Identify which cell holds the provided text, then report its (X, Y) central coordinate. 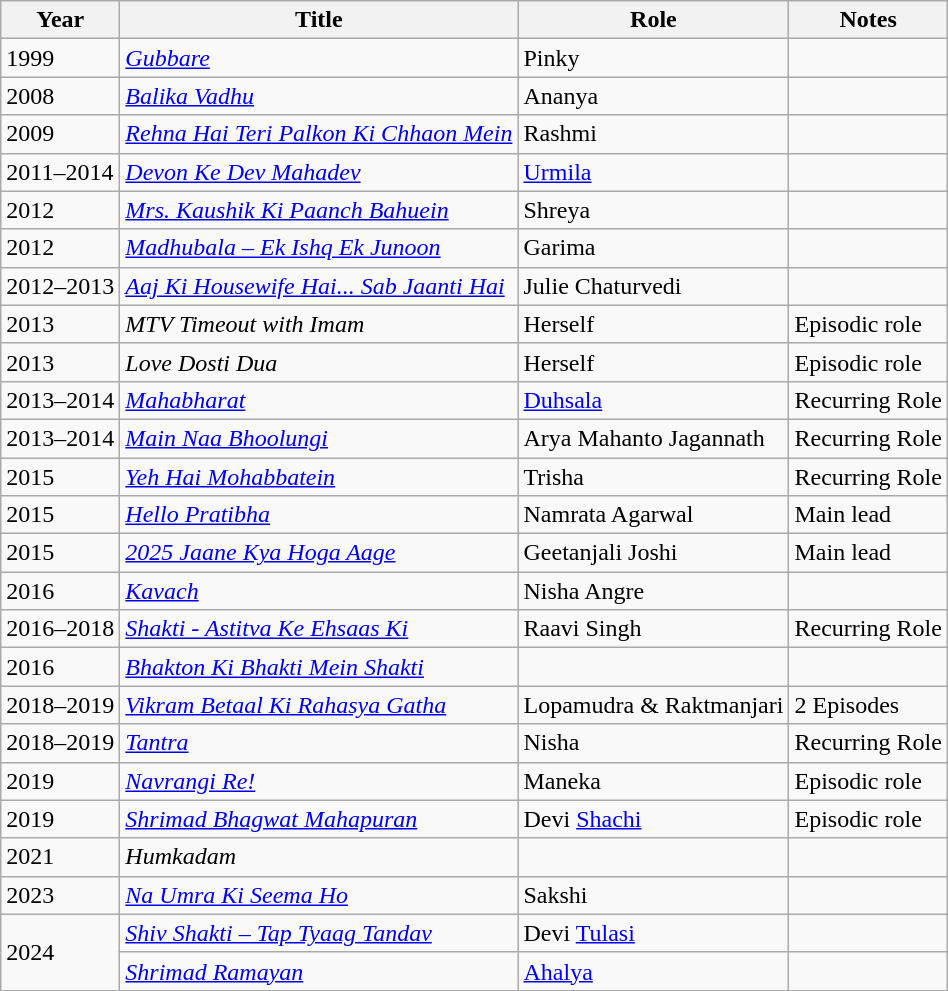
Arya Mahanto Jagannath (654, 438)
Maneka (654, 781)
Nisha (654, 743)
Julie Chaturvedi (654, 286)
Title (319, 20)
Humkadam (319, 857)
Raavi Singh (654, 629)
2024 (60, 952)
Gubbare (319, 58)
Devi Tulasi (654, 933)
Shrimad Ramayan (319, 971)
Rashmi (654, 134)
Rehna Hai Teri Palkon Ki Chhaon Mein (319, 134)
Balika Vadhu (319, 96)
Na Umra Ki Seema Ho (319, 895)
Notes (868, 20)
Tantra (319, 743)
Urmila (654, 172)
Mahabharat (319, 400)
Aaj Ki Housewife Hai... Sab Jaanti Hai (319, 286)
Hello Pratibha (319, 515)
MTV Timeout with Imam (319, 324)
Yeh Hai Mohabbatein (319, 477)
Devon Ke Dev Mahadev (319, 172)
Ahalya (654, 971)
2016–2018 (60, 629)
Kavach (319, 591)
2025 Jaane Kya Hoga Aage (319, 553)
2011–2014 (60, 172)
Lopamudra & Raktmanjari (654, 705)
Trisha (654, 477)
2 Episodes (868, 705)
Shiv Shakti – Tap Tyaag Tandav (319, 933)
Ananya (654, 96)
Year (60, 20)
Geetanjali Joshi (654, 553)
2012–2013 (60, 286)
Navrangi Re! (319, 781)
1999 (60, 58)
Sakshi (654, 895)
Namrata Agarwal (654, 515)
Shrimad Bhagwat Mahapuran (319, 819)
Mrs. Kaushik Ki Paanch Bahuein (319, 210)
Love Dosti Dua (319, 362)
2009 (60, 134)
Main Naa Bhoolungi (319, 438)
Shakti - Astitva Ke Ehsaas Ki (319, 629)
Vikram Betaal Ki Rahasya Gatha (319, 705)
Duhsala (654, 400)
Pinky (654, 58)
Devi Shachi (654, 819)
Madhubala – Ek Ishq Ek Junoon (319, 248)
Nisha Angre (654, 591)
Shreya (654, 210)
Bhakton Ki Bhakti Mein Shakti (319, 667)
Role (654, 20)
2021 (60, 857)
Garima (654, 248)
2023 (60, 895)
2008 (60, 96)
